Return (X, Y) of the center of cell containing provided text 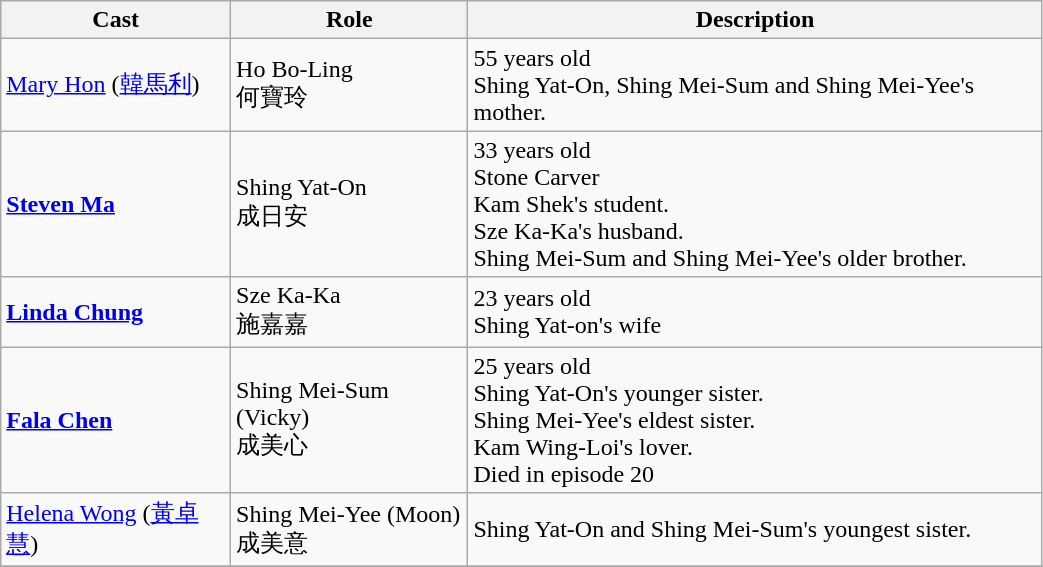
Shing Mei-Sum (Vicky) 成美心 (350, 419)
Shing Yat-On 成日安 (350, 204)
Shing Mei-Yee (Moon) 成美意 (350, 530)
Fala Chen (116, 419)
Shing Yat-On and Shing Mei-Sum's youngest sister. (755, 530)
Ho Bo-Ling 何寶玲 (350, 85)
33 years oldStone Carver Kam Shek's student. Sze Ka-Ka's husband. Shing Mei-Sum and Shing Mei-Yee's older brother. (755, 204)
Linda Chung (116, 312)
55 years oldShing Yat-On, Shing Mei-Sum and Shing Mei-Yee's mother. (755, 85)
Sze Ka-Ka 施嘉嘉 (350, 312)
Cast (116, 20)
Helena Wong (黃卓慧) (116, 530)
Role (350, 20)
Description (755, 20)
23 years oldShing Yat-on's wife (755, 312)
Mary Hon (韓馬利) (116, 85)
Steven Ma (116, 204)
25 years oldShing Yat-On's younger sister.Shing Mei-Yee's eldest sister. Kam Wing-Loi's lover.Died in episode 20 (755, 419)
